Extract the [x, y] coordinate from the center of the cell holding the provided text.  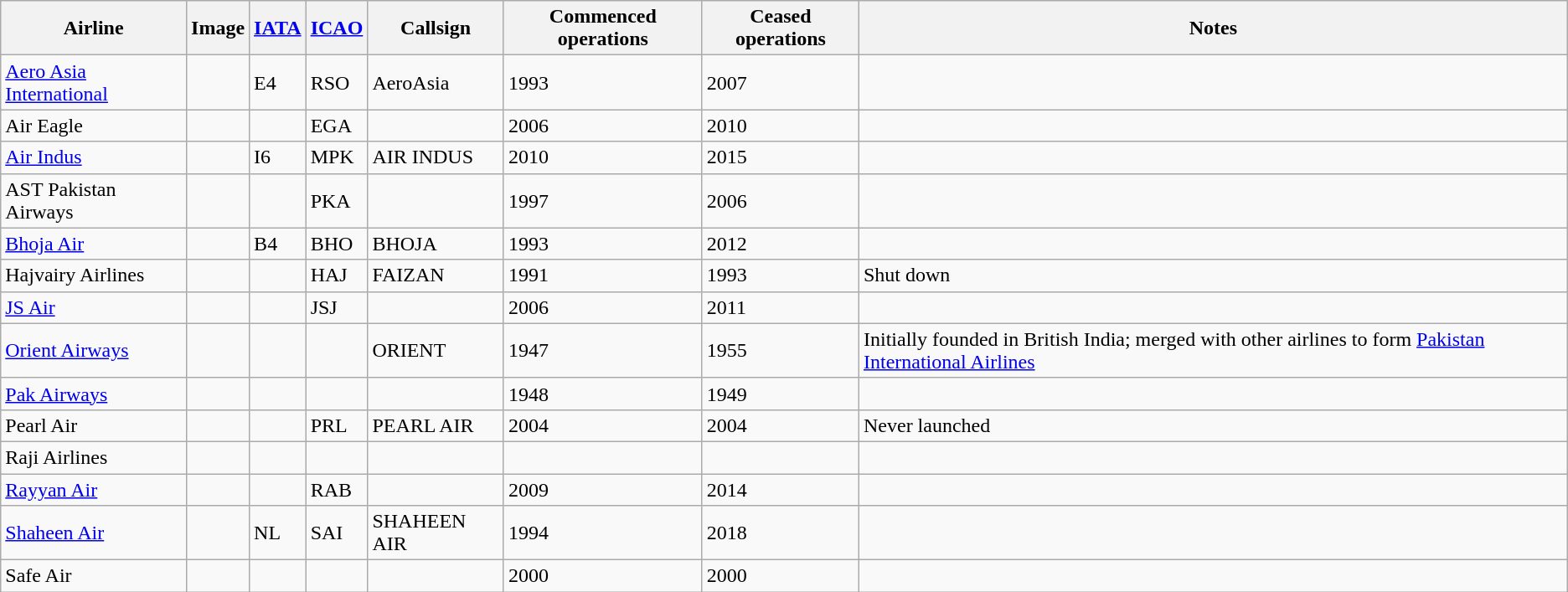
Air Eagle [94, 126]
SHAHEEN AIR [436, 533]
FAIZAN [436, 275]
I6 [278, 157]
Air Indus [94, 157]
2015 [781, 157]
B4 [278, 244]
IATA [278, 28]
E4 [278, 82]
1997 [603, 201]
1991 [603, 275]
Pak Airways [94, 394]
MPK [337, 157]
Bhoja Air [94, 244]
RAB [337, 490]
Pearl Air [94, 425]
2011 [781, 307]
Airline [94, 28]
SAI [337, 533]
PEARL AIR [436, 425]
ICAO [337, 28]
1947 [603, 350]
2009 [603, 490]
1948 [603, 394]
Ceased operations [781, 28]
Raji Airlines [94, 457]
JSJ [337, 307]
AIR INDUS [436, 157]
Never launched [1213, 425]
Callsign [436, 28]
Aero Asia International [94, 82]
RSO [337, 82]
Rayyan Air [94, 490]
1994 [603, 533]
BHOJA [436, 244]
JS Air [94, 307]
HAJ [337, 275]
AST Pakistan Airways [94, 201]
Image [218, 28]
ORIENT [436, 350]
PRL [337, 425]
Shaheen Air [94, 533]
2018 [781, 533]
1955 [781, 350]
Hajvairy Airlines [94, 275]
2012 [781, 244]
1949 [781, 394]
Safe Air [94, 576]
Orient Airways [94, 350]
2007 [781, 82]
AeroAsia [436, 82]
PKA [337, 201]
Shut down [1213, 275]
Commenced operations [603, 28]
NL [278, 533]
Initially founded in British India; merged with other airlines to form Pakistan International Airlines [1213, 350]
Notes [1213, 28]
EGA [337, 126]
2014 [781, 490]
BHO [337, 244]
